Identify which cell holds the provided text, then report its [x, y] central coordinate. 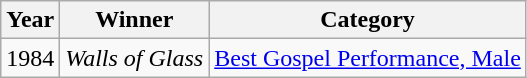
Winner [134, 20]
Best Gospel Performance, Male [368, 58]
1984 [30, 58]
Year [30, 20]
Walls of Glass [134, 58]
Category [368, 20]
